Detect which cell encompasses the target text, then output its (x, y) center coordinate. 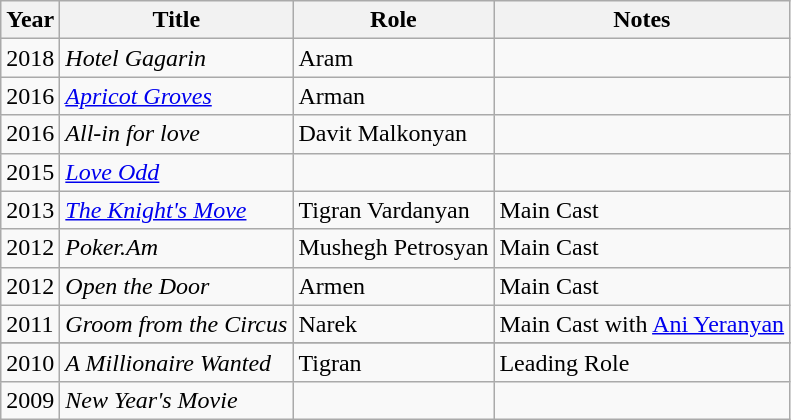
2018 (30, 58)
Narek (394, 324)
Leading Role (642, 362)
Arman (394, 96)
Hotel Gagarin (176, 58)
Poker.Am (176, 248)
2013 (30, 210)
Tigran Vardanyan (394, 210)
Armen (394, 286)
Tigran (394, 362)
New Year's Movie (176, 400)
Mushegh Petrosyan (394, 248)
2011 (30, 324)
Role (394, 20)
2009 (30, 400)
Title (176, 20)
Love Odd (176, 172)
All-in for love (176, 134)
A Millionaire Wanted (176, 362)
Notes (642, 20)
The Knight's Move (176, 210)
Apricot Groves (176, 96)
2010 (30, 362)
2015 (30, 172)
Aram (394, 58)
Main Cast with Ani Yeranyan (642, 324)
Groom from the Circus (176, 324)
Open the Door (176, 286)
Davit Malkonyan (394, 134)
Year (30, 20)
